Search for the cell housing the specified text and yield its (X, Y) center coordinate. 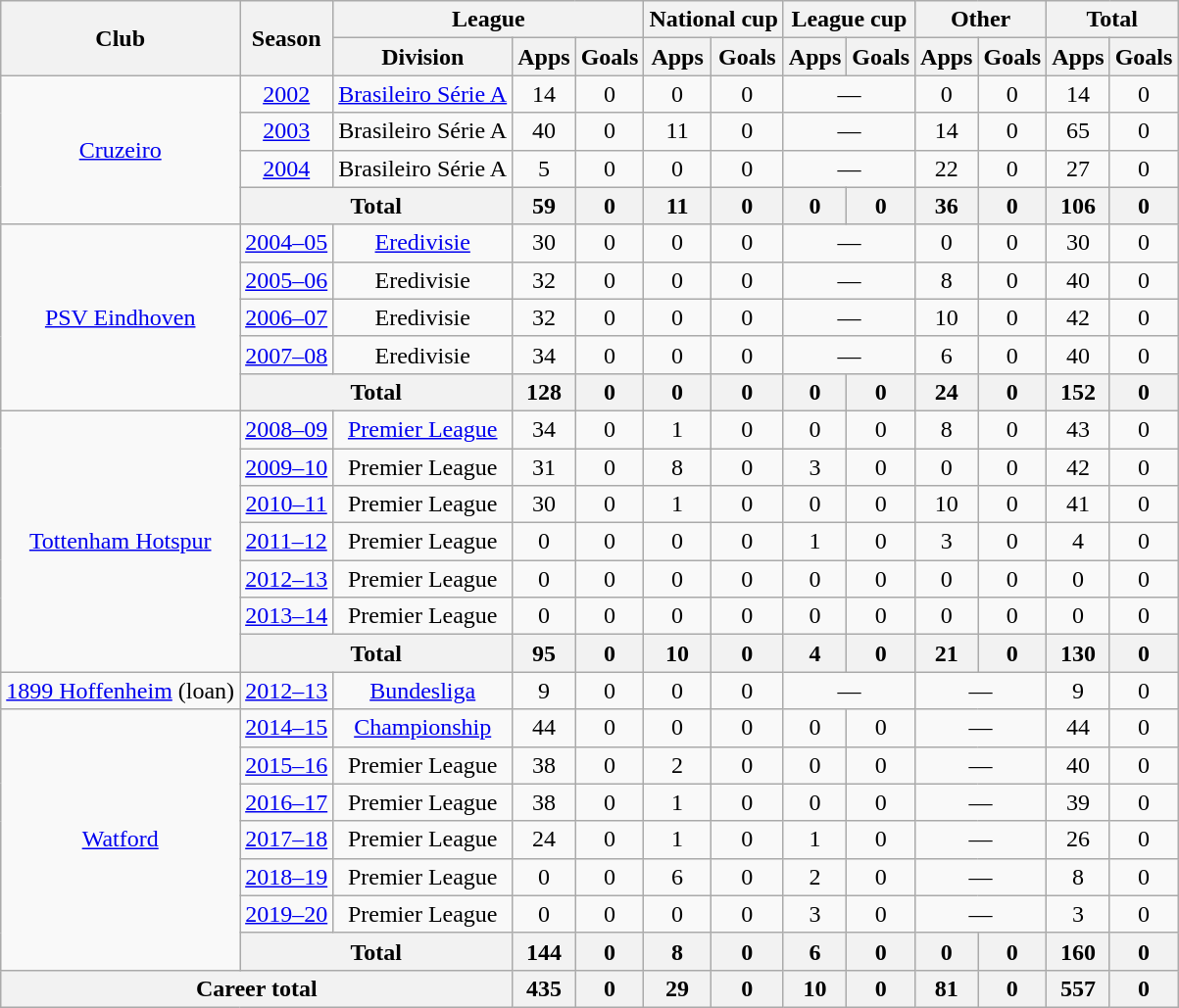
Championship (423, 728)
Division (423, 57)
2014–15 (286, 728)
2015–16 (286, 765)
2018–19 (286, 877)
2003 (286, 131)
21 (947, 653)
36 (947, 206)
Cruzeiro (121, 150)
Bundesliga (423, 691)
Watford (121, 840)
2002 (286, 94)
22 (947, 168)
59 (544, 206)
5 (544, 168)
2009–10 (286, 467)
31 (544, 467)
Season (286, 38)
2004 (286, 168)
144 (544, 951)
152 (1078, 392)
2007–08 (286, 355)
2010–11 (286, 504)
2011–12 (286, 542)
130 (1078, 653)
League (488, 20)
PSV Eindhoven (121, 317)
2006–07 (286, 317)
Club (121, 38)
435 (544, 988)
65 (1078, 131)
128 (544, 392)
2004–05 (286, 243)
National cup (713, 20)
2017–18 (286, 840)
League cup (849, 20)
2008–09 (286, 429)
557 (1078, 988)
2005–06 (286, 280)
2013–14 (286, 616)
26 (1078, 840)
81 (947, 988)
29 (677, 988)
2016–17 (286, 802)
106 (1078, 206)
Career total (257, 988)
160 (1078, 951)
Tottenham Hotspur (121, 541)
27 (1078, 168)
39 (1078, 802)
95 (544, 653)
43 (1078, 429)
2019–20 (286, 914)
41 (1078, 504)
Other (981, 20)
1899 Hoffenheim (loan) (121, 691)
